From the cell containing the given text, extract its center point as [x, y] coordinate. 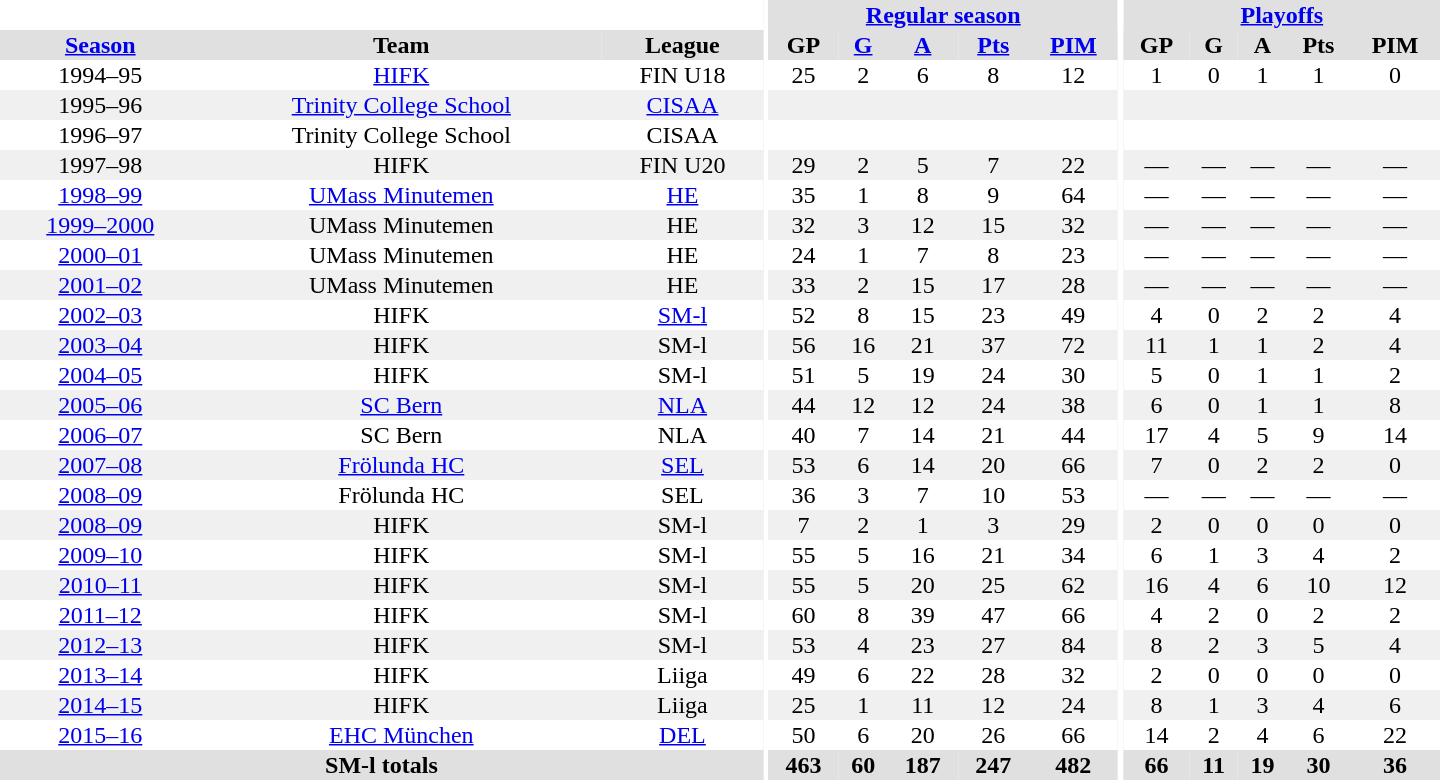
1998–99 [100, 195]
1996–97 [100, 135]
Season [100, 45]
2007–08 [100, 465]
EHC München [402, 735]
39 [923, 615]
52 [803, 315]
2013–14 [100, 675]
40 [803, 435]
2014–15 [100, 705]
56 [803, 345]
62 [1073, 585]
2009–10 [100, 555]
482 [1073, 765]
2002–03 [100, 315]
Regular season [943, 15]
2005–06 [100, 405]
2015–16 [100, 735]
50 [803, 735]
FIN U18 [682, 75]
FIN U20 [682, 165]
72 [1073, 345]
2006–07 [100, 435]
84 [1073, 645]
2011–12 [100, 615]
2003–04 [100, 345]
1999–2000 [100, 225]
463 [803, 765]
2001–02 [100, 285]
38 [1073, 405]
2012–13 [100, 645]
1997–98 [100, 165]
2000–01 [100, 255]
League [682, 45]
26 [993, 735]
SM-l totals [382, 765]
1994–95 [100, 75]
35 [803, 195]
DEL [682, 735]
33 [803, 285]
34 [1073, 555]
64 [1073, 195]
Team [402, 45]
1995–96 [100, 105]
247 [993, 765]
47 [993, 615]
Playoffs [1282, 15]
2004–05 [100, 375]
187 [923, 765]
2010–11 [100, 585]
37 [993, 345]
27 [993, 645]
51 [803, 375]
